From the cell containing the given text, extract its center point as [X, Y] coordinate. 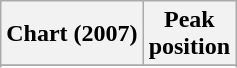
Chart (2007) [72, 34]
Peakposition [189, 34]
